Provide the [X, Y] coordinate of the cell's center where the given text is located.  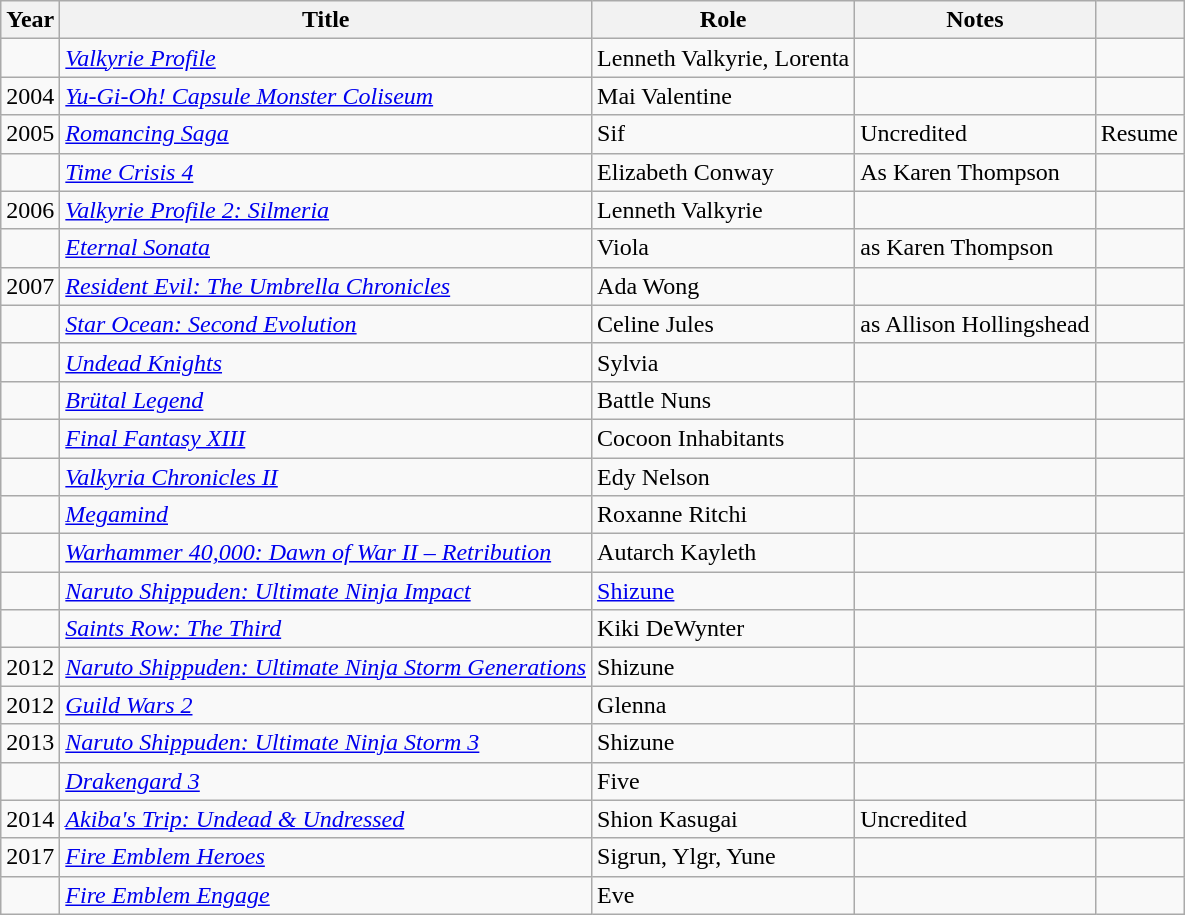
Drakengard 3 [326, 781]
Romancing Saga [326, 134]
Lenneth Valkyrie [724, 210]
Autarch Kayleth [724, 553]
Megamind [326, 515]
2006 [30, 210]
Notes [975, 20]
Sif [724, 134]
Saints Row: The Third [326, 629]
Year [30, 20]
2014 [30, 819]
Cocoon Inhabitants [724, 438]
Naruto Shippuden: Ultimate Ninja Impact [326, 591]
2004 [30, 96]
Battle Nuns [724, 400]
Glenna [724, 705]
Naruto Shippuden: Ultimate Ninja Storm Generations [326, 667]
Resident Evil: The Umbrella Chronicles [326, 286]
2013 [30, 743]
Elizabeth Conway [724, 172]
as Karen Thompson [975, 248]
Valkyria Chronicles II [326, 477]
Eve [724, 895]
As Karen Thompson [975, 172]
Celine Jules [724, 324]
Final Fantasy XIII [326, 438]
Resume [1139, 134]
2005 [30, 134]
Eternal Sonata [326, 248]
Five [724, 781]
Star Ocean: Second Evolution [326, 324]
Valkyrie Profile 2: Silmeria [326, 210]
Fire Emblem Heroes [326, 857]
Role [724, 20]
Valkyrie Profile [326, 58]
Sylvia [724, 362]
Time Crisis 4 [326, 172]
Akiba's Trip: Undead & Undressed [326, 819]
Sigrun, Ylgr, Yune [724, 857]
Naruto Shippuden: Ultimate Ninja Storm 3 [326, 743]
Brütal Legend [326, 400]
Title [326, 20]
Undead Knights [326, 362]
Viola [724, 248]
2007 [30, 286]
Fire Emblem Engage [326, 895]
Lenneth Valkyrie, Lorenta [724, 58]
2017 [30, 857]
Shion Kasugai [724, 819]
Edy Nelson [724, 477]
Ada Wong [724, 286]
Mai Valentine [724, 96]
as Allison Hollingshead [975, 324]
Roxanne Ritchi [724, 515]
Guild Wars 2 [326, 705]
Kiki DeWynter [724, 629]
Warhammer 40,000: Dawn of War II – Retribution [326, 553]
Yu-Gi-Oh! Capsule Monster Coliseum [326, 96]
